Output the [X, Y] coordinate of the center of the cell containing the given text.  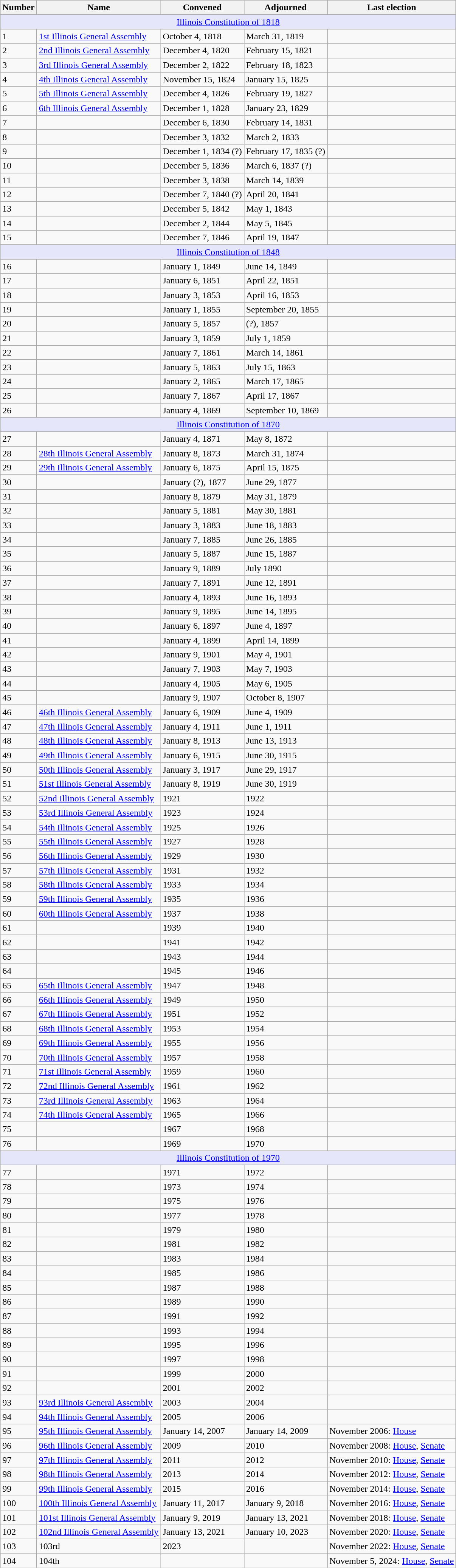
May 8, 1872 [285, 439]
1941 [202, 942]
January 15, 1825 [285, 79]
85 [19, 1287]
1st Illinois General Assembly [99, 36]
2004 [285, 1403]
1958 [285, 1057]
1956 [285, 1043]
May 31, 1879 [285, 496]
60th Illinois General Assembly [99, 914]
1968 [285, 1129]
November 2006: House [392, 1431]
January 8, 1873 [202, 453]
48 [19, 741]
89 [19, 1345]
2005 [202, 1417]
1925 [202, 827]
100th Illinois General Assembly [99, 1503]
47 [19, 727]
February 14, 1831 [285, 122]
1984 [285, 1259]
101 [19, 1517]
January 4, 1899 [202, 640]
June 4, 1897 [285, 626]
1944 [285, 957]
88 [19, 1330]
59 [19, 899]
29 [19, 468]
October 4, 1818 [202, 36]
2010 [285, 1446]
35 [19, 554]
100 [19, 1503]
December 3, 1838 [202, 180]
December 2, 1822 [202, 65]
98 [19, 1474]
January 10, 2023 [285, 1532]
Illinois Constitution of 1848 [228, 252]
January 9, 2018 [285, 1503]
30 [19, 482]
December 7, 1840 (?) [202, 195]
49 [19, 755]
1987 [202, 1287]
November 2008: House, Senate [392, 1446]
1954 [285, 1028]
January 4, 1871 [202, 439]
60 [19, 914]
63 [19, 957]
93 [19, 1403]
96 [19, 1446]
3 [19, 65]
1962 [285, 1086]
58th Illinois General Assembly [99, 885]
1974 [285, 1187]
May 6, 1905 [285, 683]
28th Illinois General Assembly [99, 453]
1934 [285, 885]
November 2010: House, Senate [392, 1460]
1989 [202, 1302]
1983 [202, 1259]
June 16, 1893 [285, 597]
June 1, 1911 [285, 727]
73rd Illinois General Assembly [99, 1101]
1977 [202, 1215]
December 7, 1846 [202, 238]
1946 [285, 971]
2012 [285, 1460]
March 14, 1839 [285, 180]
July 1, 1859 [285, 338]
May 5, 1845 [285, 223]
1969 [202, 1144]
2001 [202, 1388]
54th Illinois General Assembly [99, 827]
1951 [202, 1014]
1935 [202, 899]
13 [19, 209]
January 2, 1865 [202, 381]
1945 [202, 971]
83 [19, 1259]
1955 [202, 1043]
1976 [285, 1201]
2014 [285, 1474]
January (?), 1877 [202, 482]
July 15, 1863 [285, 367]
May 1, 1843 [285, 209]
April 15, 1875 [285, 468]
Adjourned [285, 8]
46 [19, 712]
1967 [202, 1129]
4 [19, 79]
91 [19, 1374]
February 15, 1821 [285, 51]
2006 [285, 1417]
1937 [202, 914]
94 [19, 1417]
December 6, 1830 [202, 122]
January 9, 1889 [202, 568]
73 [19, 1101]
Illinois Constitution of 1870 [228, 425]
97th Illinois General Assembly [99, 1460]
52 [19, 798]
104 [19, 1561]
November 2016: House, Senate [392, 1503]
December 2, 1844 [202, 223]
November 15, 1824 [202, 79]
June 15, 1887 [285, 554]
November 2014: House, Senate [392, 1489]
Illinois Constitution of 1818 [228, 22]
April 17, 1867 [285, 396]
66th Illinois General Assembly [99, 1000]
June 18, 1883 [285, 525]
April 20, 1841 [285, 195]
1970 [285, 1144]
June 29, 1917 [285, 770]
41 [19, 640]
June 13, 1913 [285, 741]
January 14, 2007 [202, 1431]
74th Illinois General Assembly [99, 1115]
11 [19, 180]
72nd Illinois General Assembly [99, 1086]
1991 [202, 1316]
1973 [202, 1187]
January 5, 1863 [202, 367]
45 [19, 698]
2009 [202, 1446]
June 30, 1919 [285, 784]
December 4, 1820 [202, 51]
1963 [202, 1101]
June 4, 1909 [285, 712]
23 [19, 367]
16 [19, 266]
January 9, 1907 [202, 698]
Number [19, 8]
19 [19, 309]
53rd Illinois General Assembly [99, 813]
May 7, 1903 [285, 669]
December 1, 1828 [202, 108]
1959 [202, 1072]
2000 [285, 1374]
April 16, 1853 [285, 295]
2 [19, 51]
1961 [202, 1086]
26 [19, 410]
January 4, 1911 [202, 727]
78 [19, 1187]
January 8, 1919 [202, 784]
February 18, 1823 [285, 65]
January 5, 1881 [202, 511]
1922 [285, 798]
March 31, 1874 [285, 453]
70 [19, 1057]
1940 [285, 928]
2015 [202, 1489]
January 4, 1893 [202, 597]
2nd Illinois General Assembly [99, 51]
67th Illinois General Assembly [99, 1014]
1928 [285, 841]
December 1, 1834 (?) [202, 151]
(?), 1857 [285, 324]
48th Illinois General Assembly [99, 741]
99th Illinois General Assembly [99, 1489]
28 [19, 453]
1 [19, 36]
January 7, 1867 [202, 396]
1939 [202, 928]
95th Illinois General Assembly [99, 1431]
15 [19, 238]
1948 [285, 985]
56 [19, 856]
1994 [285, 1330]
72 [19, 1086]
December 5, 1836 [202, 165]
January 9, 1901 [202, 655]
1992 [285, 1316]
21 [19, 338]
68th Illinois General Assembly [99, 1028]
March 31, 1819 [285, 36]
24 [19, 381]
95 [19, 1431]
May 30, 1881 [285, 511]
February 17, 1835 (?) [285, 151]
January 6, 1909 [202, 712]
1930 [285, 856]
92 [19, 1388]
July 1890 [285, 568]
1965 [202, 1115]
1985 [202, 1273]
1921 [202, 798]
1943 [202, 957]
51st Illinois General Assembly [99, 784]
17 [19, 281]
74 [19, 1115]
January 6, 1875 [202, 468]
53 [19, 813]
1990 [285, 1302]
2003 [202, 1403]
71st Illinois General Assembly [99, 1072]
38 [19, 597]
1938 [285, 914]
Name [99, 8]
42 [19, 655]
62 [19, 942]
January 7, 1891 [202, 583]
January 4, 1869 [202, 410]
March 17, 1865 [285, 381]
51 [19, 784]
Convened [202, 8]
55th Illinois General Assembly [99, 841]
76 [19, 1144]
47th Illinois General Assembly [99, 727]
7 [19, 122]
12 [19, 195]
April 14, 1899 [285, 640]
1975 [202, 1201]
January 7, 1861 [202, 353]
102 [19, 1532]
101st Illinois General Assembly [99, 1517]
3rd Illinois General Assembly [99, 65]
40 [19, 626]
January 3, 1883 [202, 525]
94th Illinois General Assembly [99, 1417]
1932 [285, 870]
49th Illinois General Assembly [99, 755]
January 9, 2019 [202, 1517]
54 [19, 827]
104th [99, 1561]
57 [19, 870]
79 [19, 1201]
January 3, 1859 [202, 338]
50 [19, 770]
84 [19, 1273]
June 14, 1895 [285, 611]
46th Illinois General Assembly [99, 712]
103rd [99, 1546]
1971 [202, 1172]
1957 [202, 1057]
1982 [285, 1244]
20 [19, 324]
43 [19, 669]
71 [19, 1072]
March 14, 1861 [285, 353]
November 5, 2024: House, Senate [392, 1561]
82 [19, 1244]
January 7, 1903 [202, 669]
January 3, 1853 [202, 295]
January 6, 1851 [202, 281]
November 2018: House, Senate [392, 1517]
61 [19, 928]
66 [19, 1000]
1924 [285, 813]
1949 [202, 1000]
1978 [285, 1215]
1988 [285, 1287]
1964 [285, 1101]
1953 [202, 1028]
1926 [285, 827]
September 10, 1869 [285, 410]
32 [19, 511]
2002 [285, 1388]
39 [19, 611]
1979 [202, 1230]
1981 [202, 1244]
1972 [285, 1172]
May 4, 1901 [285, 655]
January 1, 1855 [202, 309]
44 [19, 683]
January 1, 1849 [202, 266]
96th Illinois General Assembly [99, 1446]
57th Illinois General Assembly [99, 870]
December 5, 1842 [202, 209]
59th Illinois General Assembly [99, 899]
March 2, 1833 [285, 137]
1927 [202, 841]
25 [19, 396]
36 [19, 568]
February 19, 1827 [285, 94]
January 11, 2017 [202, 1503]
65th Illinois General Assembly [99, 985]
102nd Illinois General Assembly [99, 1532]
December 3, 1832 [202, 137]
October 8, 1907 [285, 698]
April 19, 1847 [285, 238]
4th Illinois General Assembly [99, 79]
1997 [202, 1359]
Illinois Constitution of 1970 [228, 1158]
2011 [202, 1460]
1996 [285, 1345]
January 4, 1905 [202, 683]
2023 [202, 1546]
64 [19, 971]
June 14, 1849 [285, 266]
31 [19, 496]
January 5, 1857 [202, 324]
97 [19, 1460]
18 [19, 295]
5 [19, 94]
March 6, 1837 (?) [285, 165]
69 [19, 1043]
1933 [202, 885]
86 [19, 1302]
1950 [285, 1000]
January 23, 1829 [285, 108]
1993 [202, 1330]
33 [19, 525]
14 [19, 223]
22 [19, 353]
April 22, 1851 [285, 281]
January 14, 2009 [285, 1431]
January 9, 1895 [202, 611]
8 [19, 137]
1998 [285, 1359]
Last election [392, 8]
80 [19, 1215]
January 8, 1913 [202, 741]
January 6, 1915 [202, 755]
81 [19, 1230]
75 [19, 1129]
5th Illinois General Assembly [99, 94]
November 2020: House, Senate [392, 1532]
January 3, 1917 [202, 770]
77 [19, 1172]
November 2012: House, Senate [392, 1474]
98th Illinois General Assembly [99, 1474]
6th Illinois General Assembly [99, 108]
93rd Illinois General Assembly [99, 1403]
6 [19, 108]
2016 [285, 1489]
1936 [285, 899]
1929 [202, 856]
67 [19, 1014]
1999 [202, 1374]
56th Illinois General Assembly [99, 856]
January 8, 1879 [202, 496]
1966 [285, 1115]
December 4, 1826 [202, 94]
January 5, 1887 [202, 554]
1986 [285, 1273]
January 6, 1897 [202, 626]
58 [19, 885]
1980 [285, 1230]
June 30, 1915 [285, 755]
29th Illinois General Assembly [99, 468]
June 26, 1885 [285, 540]
69th Illinois General Assembly [99, 1043]
52nd Illinois General Assembly [99, 798]
2013 [202, 1474]
1931 [202, 870]
65 [19, 985]
June 29, 1877 [285, 482]
10 [19, 165]
87 [19, 1316]
68 [19, 1028]
34 [19, 540]
January 7, 1885 [202, 540]
November 2022: House, Senate [392, 1546]
27 [19, 439]
1923 [202, 813]
1995 [202, 1345]
70th Illinois General Assembly [99, 1057]
99 [19, 1489]
50th Illinois General Assembly [99, 770]
1947 [202, 985]
37 [19, 583]
9 [19, 151]
September 20, 1855 [285, 309]
90 [19, 1359]
103 [19, 1546]
June 12, 1891 [285, 583]
1960 [285, 1072]
55 [19, 841]
1942 [285, 942]
1952 [285, 1014]
